Return (x, y) of the center of cell containing provided text 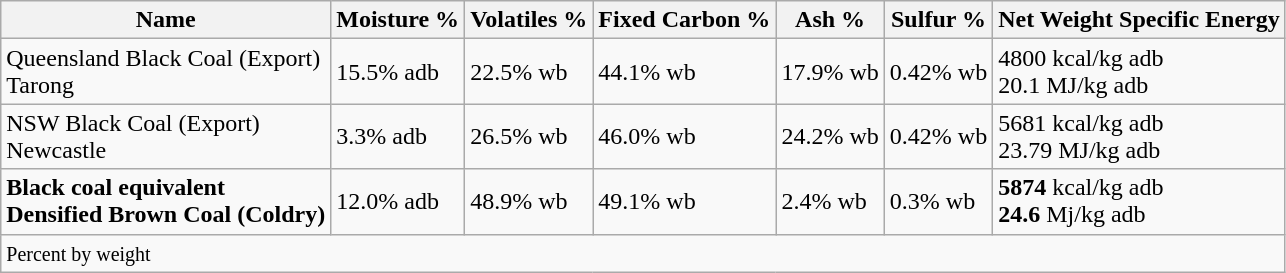
17.9% wb (830, 72)
NSW Black Coal (Export)Newcastle (166, 136)
12.0% adb (398, 202)
49.1% wb (684, 202)
Percent by weight (644, 253)
48.9% wb (529, 202)
Queensland Black Coal (Export)Tarong (166, 72)
Volatiles % (529, 20)
Sulfur % (938, 20)
Net Weight Specific Energy (1140, 20)
5874 kcal/kg adb24.6 Mj/kg adb (1140, 202)
3.3% adb (398, 136)
Name (166, 20)
2.4% wb (830, 202)
44.1% wb (684, 72)
24.2% wb (830, 136)
26.5% wb (529, 136)
Moisture % (398, 20)
5681 kcal/kg adb23.79 MJ/kg adb (1140, 136)
22.5% wb (529, 72)
46.0% wb (684, 136)
15.5% adb (398, 72)
Black coal equivalentDensified Brown Coal (Coldry) (166, 202)
Fixed Carbon % (684, 20)
0.3% wb (938, 202)
4800 kcal/kg adb20.1 MJ/kg adb (1140, 72)
Ash % (830, 20)
